From the cell containing the given text, extract its center point as (X, Y) coordinate. 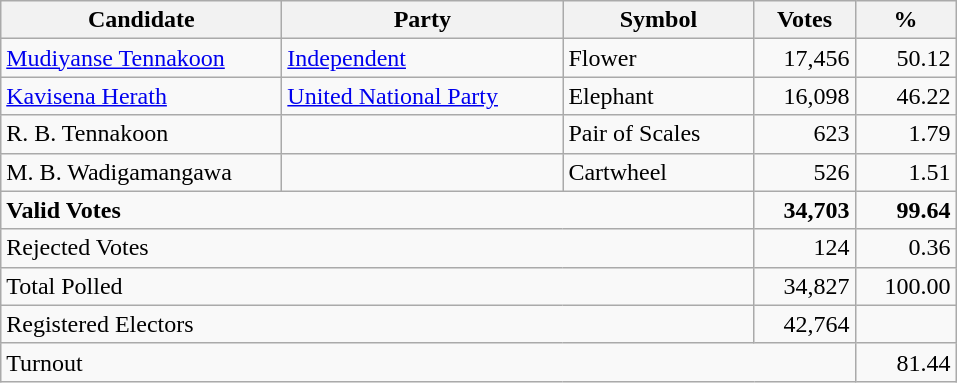
Flower (658, 58)
Mudiyanse Tennakoon (142, 58)
42,764 (804, 324)
Kavisena Herath (142, 96)
% (906, 20)
623 (804, 134)
17,456 (804, 58)
Registered Electors (378, 324)
Elephant (658, 96)
1.79 (906, 134)
99.64 (906, 210)
United National Party (422, 96)
81.44 (906, 362)
Rejected Votes (378, 248)
0.36 (906, 248)
Candidate (142, 20)
R. B. Tennakoon (142, 134)
1.51 (906, 172)
Symbol (658, 20)
124 (804, 248)
Independent (422, 58)
526 (804, 172)
Cartwheel (658, 172)
16,098 (804, 96)
M. B. Wadigamangawa (142, 172)
Party (422, 20)
Pair of Scales (658, 134)
Turnout (428, 362)
Votes (804, 20)
34,703 (804, 210)
50.12 (906, 58)
Valid Votes (378, 210)
100.00 (906, 286)
46.22 (906, 96)
Total Polled (378, 286)
34,827 (804, 286)
